From the cell containing the given text, extract its center point as [x, y] coordinate. 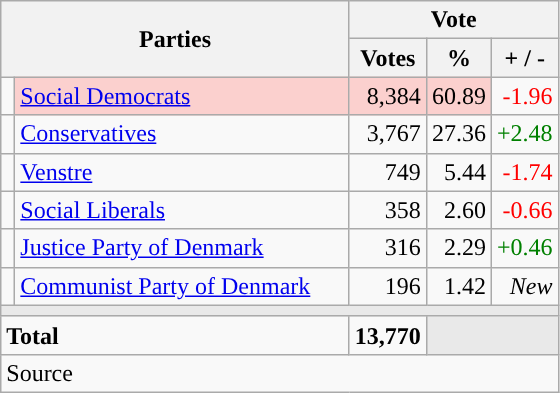
Source [280, 373]
316 [388, 248]
60.89 [458, 96]
New [524, 286]
3,767 [388, 134]
196 [388, 286]
Communist Party of Denmark [182, 286]
-1.96 [524, 96]
358 [388, 210]
% [458, 58]
5.44 [458, 172]
-1.74 [524, 172]
Justice Party of Denmark [182, 248]
2.29 [458, 248]
Parties [176, 39]
+ / - [524, 58]
+0.46 [524, 248]
27.36 [458, 134]
Social Democrats [182, 96]
1.42 [458, 286]
Conservatives [182, 134]
8,384 [388, 96]
-0.66 [524, 210]
749 [388, 172]
Venstre [182, 172]
Vote [454, 20]
Total [176, 335]
Votes [388, 58]
2.60 [458, 210]
+2.48 [524, 134]
Social Liberals [182, 210]
13,770 [388, 335]
